Identify which cell holds the provided text, then report its [x, y] central coordinate. 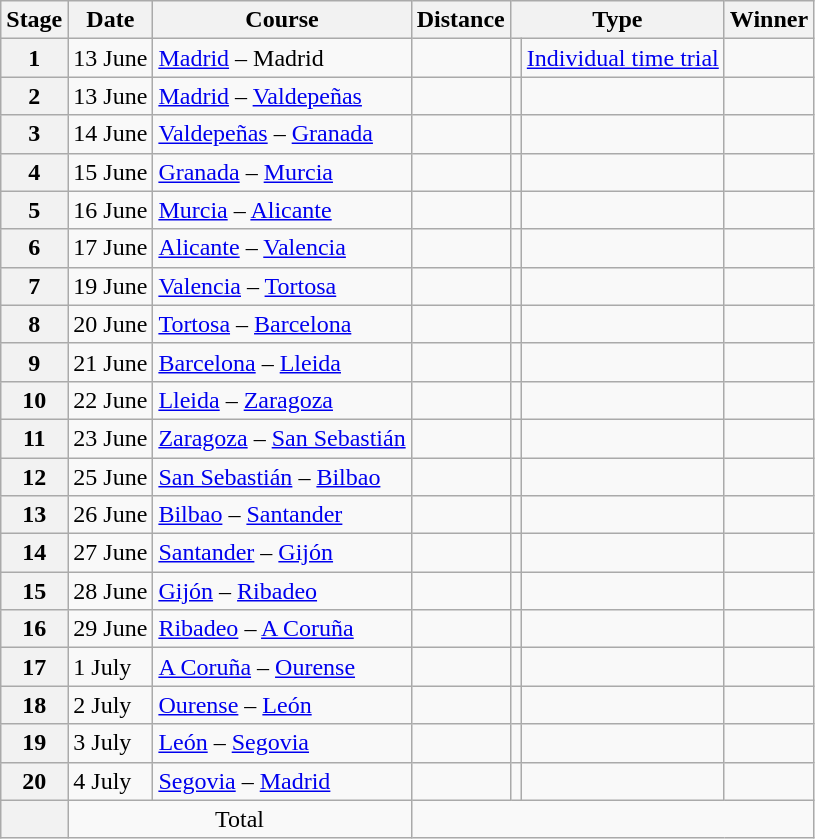
16 June [110, 210]
22 June [110, 400]
A Coruña – Ourense [282, 667]
9 [34, 362]
11 [34, 438]
25 June [110, 477]
7 [34, 286]
1 [34, 58]
26 June [110, 515]
Santander – Gijón [282, 553]
15 [34, 591]
Alicante – Valencia [282, 248]
13 [34, 515]
12 [34, 477]
20 [34, 781]
15 June [110, 172]
Gijón – Ribadeo [282, 591]
Madrid – Valdepeñas [282, 96]
6 [34, 248]
29 June [110, 629]
21 June [110, 362]
19 June [110, 286]
Tortosa – Barcelona [282, 324]
23 June [110, 438]
Segovia – Madrid [282, 781]
Course [282, 20]
3 [34, 134]
Type [617, 20]
Murcia – Alicante [282, 210]
San Sebastián – Bilbao [282, 477]
5 [34, 210]
Zaragoza – San Sebastián [282, 438]
Bilbao – Santander [282, 515]
Valdepeñas – Granada [282, 134]
4 [34, 172]
Barcelona – Lleida [282, 362]
Ribadeo – A Coruña [282, 629]
17 June [110, 248]
Distance [460, 20]
1 July [110, 667]
14 June [110, 134]
León – Segovia [282, 743]
Winner [768, 20]
Madrid – Madrid [282, 58]
Granada – Murcia [282, 172]
16 [34, 629]
Individual time trial [622, 58]
3 July [110, 743]
2 July [110, 705]
8 [34, 324]
Valencia – Tortosa [282, 286]
Ourense – León [282, 705]
20 June [110, 324]
28 June [110, 591]
17 [34, 667]
10 [34, 400]
Date [110, 20]
4 July [110, 781]
18 [34, 705]
14 [34, 553]
19 [34, 743]
Total [240, 819]
Lleida – Zaragoza [282, 400]
2 [34, 96]
Stage [34, 20]
27 June [110, 553]
